Identify which cell holds the provided text, then report its [X, Y] central coordinate. 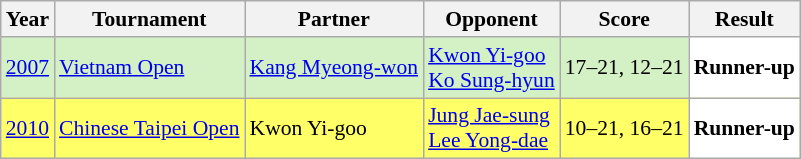
Opponent [492, 19]
Vietnam Open [149, 68]
Kwon Yi-goo Ko Sung-hyun [492, 68]
Kwon Yi-goo [334, 128]
Result [744, 19]
Score [624, 19]
Tournament [149, 19]
Kang Myeong-won [334, 68]
Partner [334, 19]
Jung Jae-sung Lee Yong-dae [492, 128]
Year [28, 19]
Chinese Taipei Open [149, 128]
17–21, 12–21 [624, 68]
2007 [28, 68]
10–21, 16–21 [624, 128]
2010 [28, 128]
